Output the [x, y] coordinate of the center of the cell containing the given text.  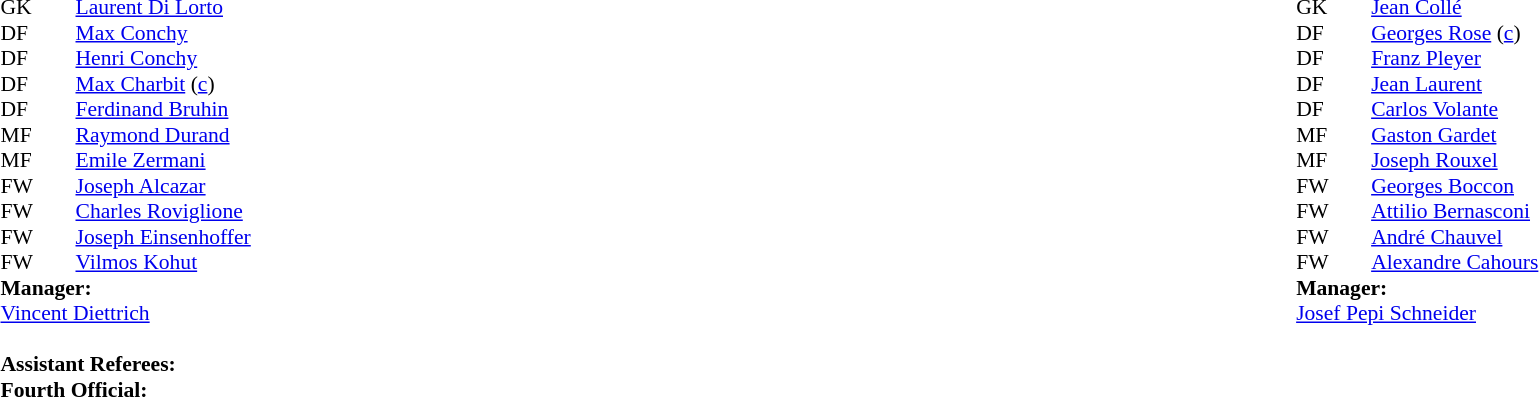
Georges Boccon [1454, 186]
Jean Laurent [1454, 84]
Franz Pleyer [1454, 59]
Vilmos Kohut [164, 263]
Henri Conchy [164, 59]
Josef Pepi Schneider [1417, 313]
Joseph Einsenhoffer [164, 237]
Georges Rose (c) [1454, 33]
Raymond Durand [164, 135]
Carlos Volante [1454, 109]
Attilio Bernasconi [1454, 211]
André Chauvel [1454, 237]
Charles Roviglione [164, 211]
Emile Zermani [164, 161]
Joseph Alcazar [164, 186]
Max Charbit (c) [164, 84]
Max Conchy [164, 33]
Alexandre Cahours [1454, 263]
Joseph Rouxel [1454, 161]
Gaston Gardet [1454, 135]
Ferdinand Bruhin [164, 109]
